Extract the [X, Y] coordinate from the center of the cell holding the provided text.  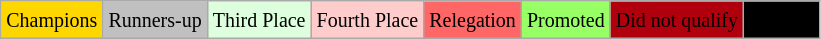
Runners-up [155, 20]
Did not qualify [676, 20]
Relegation [473, 20]
Champions [52, 20]
not held [781, 20]
Third Place [259, 20]
Fourth Place [368, 20]
Promoted [566, 20]
